Determine the (X, Y) coordinate at the center of the cell enclosing the given text.  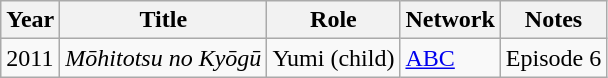
Mōhitotsu no Kyōgū (164, 58)
2011 (30, 58)
Yumi (child) (334, 58)
Network (450, 20)
ABC (450, 58)
Notes (553, 20)
Title (164, 20)
Role (334, 20)
Episode 6 (553, 58)
Year (30, 20)
